From the cell containing the given text, extract its center point as [x, y] coordinate. 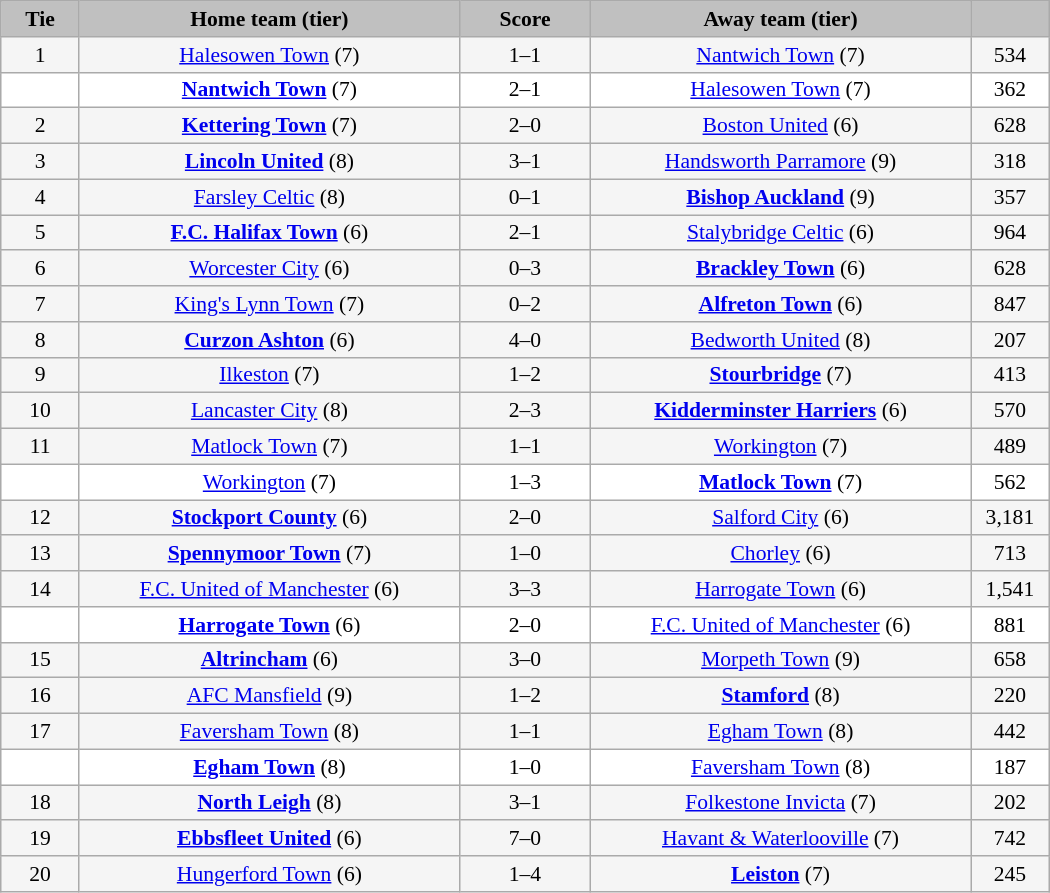
Away team (tier) [781, 19]
Stamford (8) [781, 696]
881 [1010, 625]
AFC Mansfield (9) [269, 696]
Morpeth Town (9) [781, 660]
North Leigh (8) [269, 803]
357 [1010, 197]
F.C. Halifax Town (6) [269, 233]
220 [1010, 696]
2 [40, 126]
0–3 [524, 269]
362 [1010, 90]
2–3 [524, 411]
4 [40, 197]
Alfreton Town (6) [781, 304]
3 [40, 162]
18 [40, 803]
Kettering Town (7) [269, 126]
713 [1010, 554]
13 [40, 554]
Score [524, 19]
187 [1010, 767]
Stockport County (6) [269, 518]
3–3 [524, 589]
14 [40, 589]
318 [1010, 162]
Ebbsfleet United (6) [269, 839]
10 [40, 411]
Bishop Auckland (9) [781, 197]
Curzon Ashton (6) [269, 340]
Stalybridge Celtic (6) [781, 233]
1,541 [1010, 589]
1–4 [524, 874]
Brackley Town (6) [781, 269]
207 [1010, 340]
7–0 [524, 839]
Lincoln United (8) [269, 162]
Handsworth Parramore (9) [781, 162]
16 [40, 696]
Farsley Celtic (8) [269, 197]
Kidderminster Harriers (6) [781, 411]
742 [1010, 839]
442 [1010, 732]
8 [40, 340]
6 [40, 269]
Bedworth United (8) [781, 340]
King's Lynn Town (7) [269, 304]
1 [40, 55]
Lancaster City (8) [269, 411]
0–2 [524, 304]
489 [1010, 447]
570 [1010, 411]
413 [1010, 375]
245 [1010, 874]
Hungerford Town (6) [269, 874]
19 [40, 839]
Boston United (6) [781, 126]
17 [40, 732]
9 [40, 375]
20 [40, 874]
12 [40, 518]
847 [1010, 304]
0–1 [524, 197]
Spennymoor Town (7) [269, 554]
1–3 [524, 482]
Worcester City (6) [269, 269]
5 [40, 233]
3–0 [524, 660]
Leiston (7) [781, 874]
Altrincham (6) [269, 660]
Home team (tier) [269, 19]
562 [1010, 482]
7 [40, 304]
Tie [40, 19]
11 [40, 447]
202 [1010, 803]
15 [40, 660]
Salford City (6) [781, 518]
Ilkeston (7) [269, 375]
3,181 [1010, 518]
Folkestone Invicta (7) [781, 803]
658 [1010, 660]
4–0 [524, 340]
Chorley (6) [781, 554]
Havant & Waterlooville (7) [781, 839]
964 [1010, 233]
Stourbridge (7) [781, 375]
534 [1010, 55]
